From the cell containing the given text, extract its center point as [x, y] coordinate. 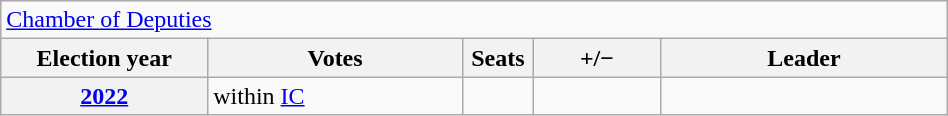
Leader [804, 58]
+/− [596, 58]
Seats [498, 58]
Chamber of Deputies [474, 20]
Votes [336, 58]
Election year [104, 58]
2022 [104, 96]
within IC [336, 96]
